Locate the cell with the specified text and output its [X, Y] center coordinate. 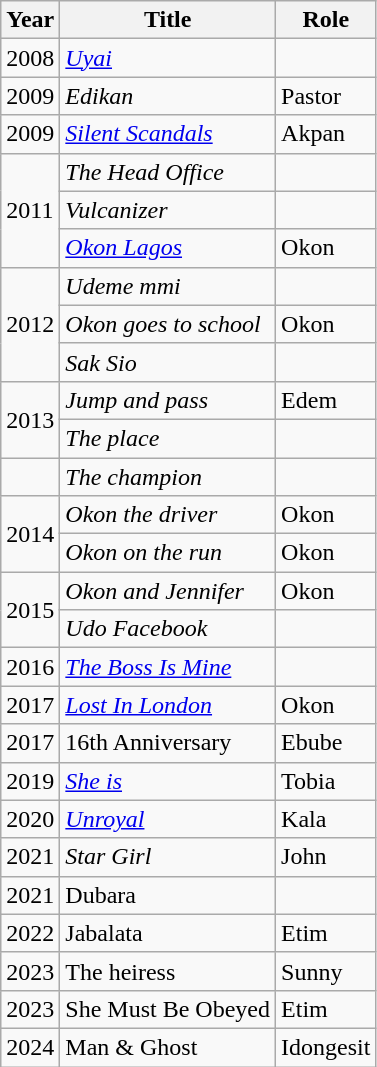
2012 [30, 324]
Man & Ghost [168, 1047]
Sunny [326, 971]
Silent Scandals [168, 134]
Tobia [326, 781]
2022 [30, 933]
The champion [168, 477]
Okon and Jennifer [168, 591]
Akpan [326, 134]
Star Girl [168, 857]
2024 [30, 1047]
Udeme mmi [168, 286]
Sak Sio [168, 362]
Role [326, 20]
Ebube [326, 743]
Jabalata [168, 933]
2020 [30, 819]
Idongesit [326, 1047]
Jump and pass [168, 400]
John [326, 857]
Title [168, 20]
The place [168, 438]
2011 [30, 210]
Dubara [168, 895]
2013 [30, 419]
Lost In London [168, 705]
Vulcanizer [168, 210]
Okon Lagos [168, 248]
Year [30, 20]
Okon goes to school [168, 324]
Udo Facebook [168, 629]
Okon on the run [168, 553]
Edikan [168, 96]
Okon the driver [168, 515]
Unroyal [168, 819]
The Boss Is Mine [168, 667]
2014 [30, 534]
Kala [326, 819]
16th Anniversary [168, 743]
Uyai [168, 58]
She Must Be Obeyed [168, 1009]
2016 [30, 667]
2019 [30, 781]
The heiress [168, 971]
Edem [326, 400]
Pastor [326, 96]
2015 [30, 610]
The Head Office [168, 172]
2008 [30, 58]
She is [168, 781]
